Detect which cell encompasses the target text, then output its [X, Y] center coordinate. 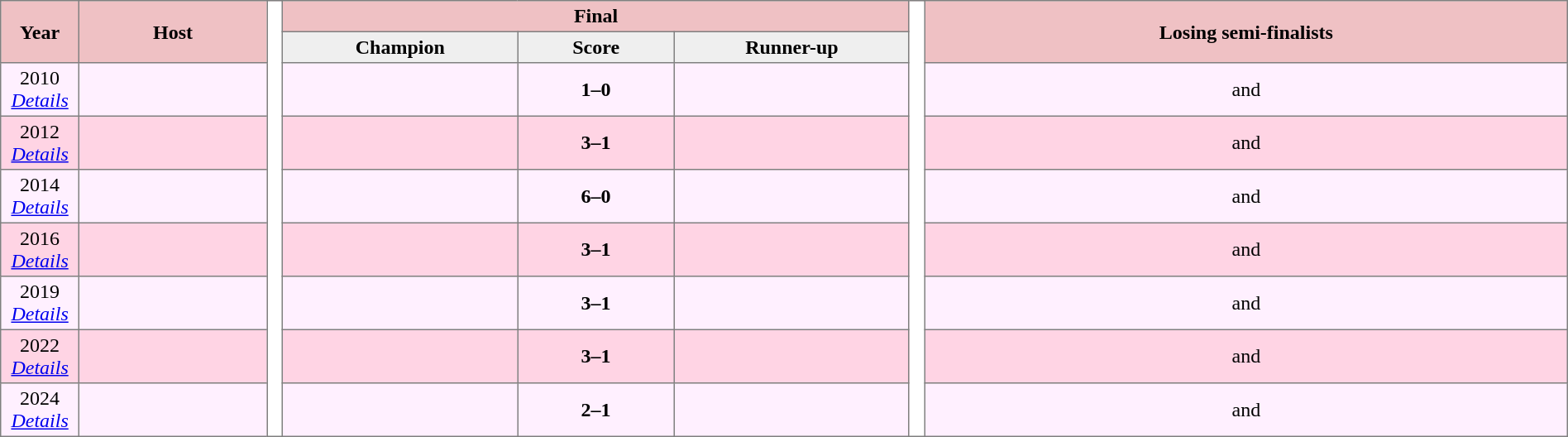
2–1 [595, 410]
Champion [400, 47]
1–0 [595, 89]
Year [40, 31]
2016Details [40, 249]
Score [595, 47]
Runner-up [791, 47]
2012Details [40, 142]
Losing semi-finalists [1245, 31]
Host [172, 31]
6–0 [595, 196]
2022Details [40, 356]
2010Details [40, 89]
2019Details [40, 303]
2014Details [40, 196]
2024Details [40, 410]
Final [596, 17]
